Capture the cell that displays the provided text and extract its [x, y] central coordinate. 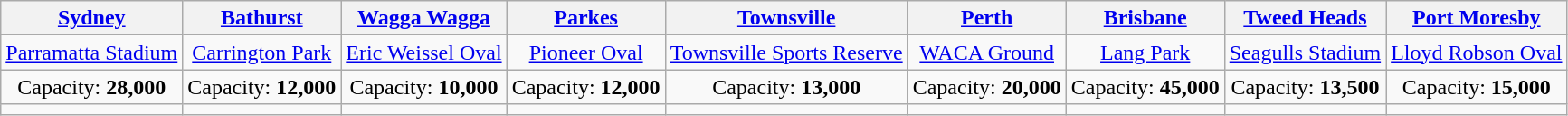
Townsville Sports Reserve [786, 53]
Capacity: 45,000 [1145, 87]
Capacity: 28,000 [92, 87]
Lloyd Robson Oval [1477, 53]
Capacity: 13,500 [1305, 87]
Eric Weissel Oval [423, 53]
Carrington Park [262, 53]
Pioneer Oval [586, 53]
Sydney [92, 18]
Townsville [786, 18]
Port Moresby [1477, 18]
Parramatta Stadium [92, 53]
Capacity: 20,000 [986, 87]
Capacity: 15,000 [1477, 87]
WACA Ground [986, 53]
Capacity: 13,000 [786, 87]
Capacity: 10,000 [423, 87]
Wagga Wagga [423, 18]
Tweed Heads [1305, 18]
Seagulls Stadium [1305, 53]
Bathurst [262, 18]
Parkes [586, 18]
Perth [986, 18]
Lang Park [1145, 53]
Brisbane [1145, 18]
